Identify which cell holds the provided text, then report its (X, Y) central coordinate. 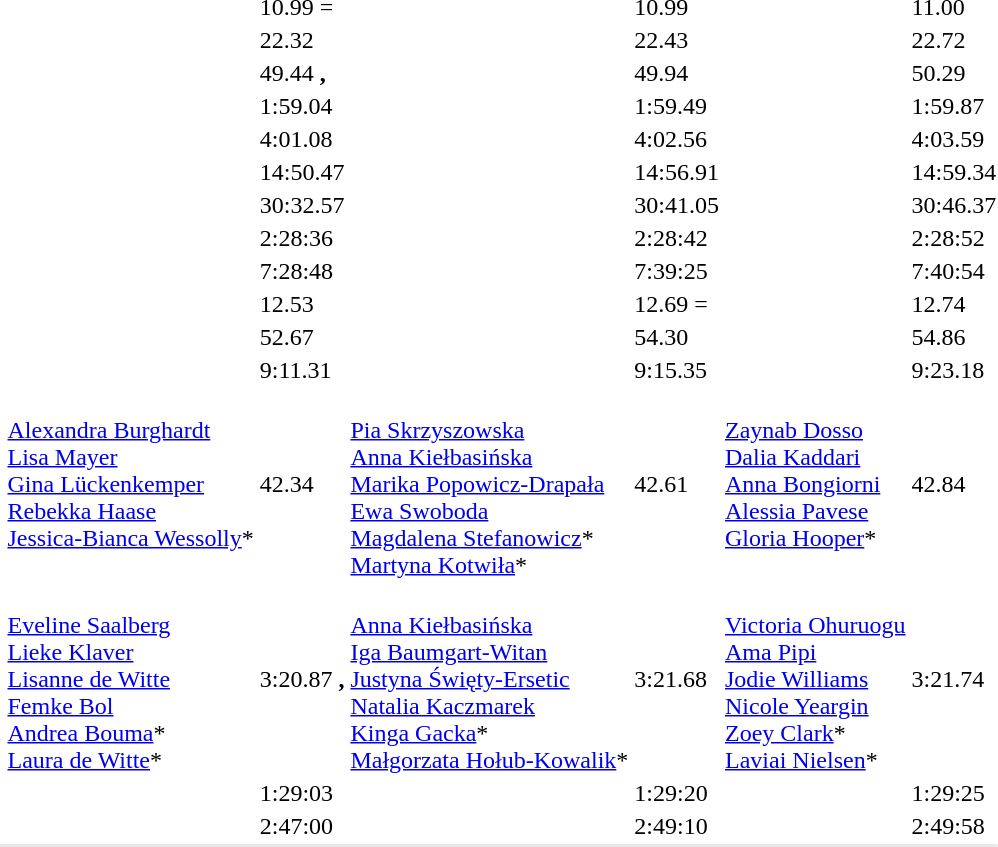
1:59.87 (954, 106)
1:59.04 (302, 106)
49.94 (677, 73)
Victoria OhuruoguAma PipiJodie WilliamsNicole YearginZoey Clark*Laviai Nielsen* (816, 679)
52.67 (302, 337)
3:21.74 (954, 679)
1:29:03 (302, 793)
9:11.31 (302, 370)
30:41.05 (677, 205)
2:28:52 (954, 238)
2:49:58 (954, 826)
12.53 (302, 304)
42.84 (954, 484)
4:03.59 (954, 139)
9:15.35 (677, 370)
1:29:25 (954, 793)
2:47:00 (302, 826)
Alexandra BurghardtLisa MayerGina LückenkemperRebekka HaaseJessica-Bianca Wessolly* (130, 484)
4:01.08 (302, 139)
Pia SkrzyszowskaAnna KiełbasińskaMarika Popowicz-DrapałaEwa SwobodaMagdalena Stefanowicz*Martyna Kotwiła* (490, 484)
42.61 (677, 484)
9:23.18 (954, 370)
30:32.57 (302, 205)
Eveline SaalbergLieke KlaverLisanne de WitteFemke BolAndrea Bouma*Laura de Witte* (130, 679)
22.43 (677, 40)
3:21.68 (677, 679)
30:46.37 (954, 205)
22.32 (302, 40)
2:28:36 (302, 238)
3:20.87 , (302, 679)
Zaynab DossoDalia KaddariAnna BongiorniAlessia PaveseGloria Hooper* (816, 484)
2:28:42 (677, 238)
2:49:10 (677, 826)
22.72 (954, 40)
Anna KiełbasińskaIga Baumgart-WitanJustyna Święty-ErseticNatalia KaczmarekKinga Gacka*Małgorzata Hołub-Kowalik* (490, 679)
1:59.49 (677, 106)
14:56.91 (677, 172)
12.69 = (677, 304)
50.29 (954, 73)
14:50.47 (302, 172)
7:28:48 (302, 271)
12.74 (954, 304)
54.86 (954, 337)
54.30 (677, 337)
14:59.34 (954, 172)
7:40:54 (954, 271)
7:39:25 (677, 271)
1:29:20 (677, 793)
49.44 , (302, 73)
42.34 (302, 484)
4:02.56 (677, 139)
